Determine the (x, y) coordinate at the center of the cell enclosing the given text.  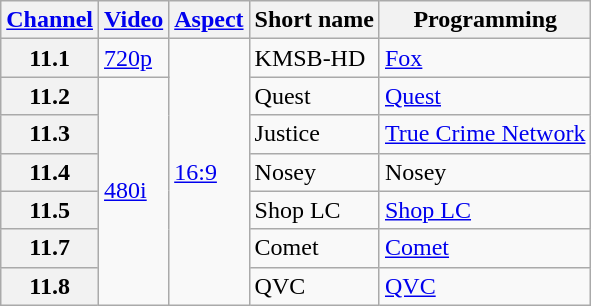
Short name (314, 20)
11.5 (50, 210)
Programming (485, 20)
11.8 (50, 286)
11.4 (50, 172)
Channel (50, 20)
True Crime Network (485, 134)
11.7 (50, 248)
KMSB-HD (314, 58)
Aspect (209, 20)
11.2 (50, 96)
Fox (485, 58)
480i (134, 191)
11.1 (50, 58)
Video (134, 20)
720p (134, 58)
11.3 (50, 134)
16:9 (209, 172)
Justice (314, 134)
